Return the [x, y] coordinate for the center point of the cell that contains the specified text.  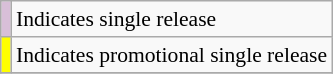
Indicates single release [172, 19]
Indicates promotional single release [172, 55]
